Output the (x, y) coordinate of the center of the cell containing the given text.  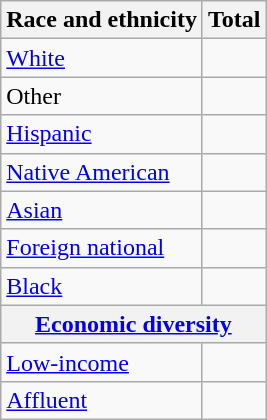
Native American (102, 172)
Foreign national (102, 248)
White (102, 58)
Other (102, 96)
Race and ethnicity (102, 20)
Black (102, 286)
Total (234, 20)
Hispanic (102, 134)
Asian (102, 210)
Affluent (102, 400)
Low-income (102, 362)
Economic diversity (134, 324)
